Identify which cell holds the provided text, then report its (x, y) central coordinate. 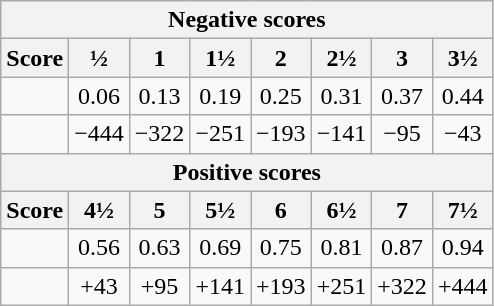
0.25 (282, 96)
7 (402, 210)
+251 (342, 286)
0.63 (160, 248)
6 (282, 210)
0.69 (220, 248)
Negative scores (247, 20)
0.87 (402, 248)
5 (160, 210)
+95 (160, 286)
+193 (282, 286)
3½ (462, 58)
+322 (402, 286)
3 (402, 58)
Positive scores (247, 172)
+444 (462, 286)
0.19 (220, 96)
−322 (160, 134)
−251 (220, 134)
−95 (402, 134)
2 (282, 58)
−193 (282, 134)
½ (100, 58)
1½ (220, 58)
+141 (220, 286)
2½ (342, 58)
1 (160, 58)
0.56 (100, 248)
0.31 (342, 96)
0.44 (462, 96)
0.75 (282, 248)
0.13 (160, 96)
0.06 (100, 96)
0.81 (342, 248)
0.94 (462, 248)
5½ (220, 210)
0.37 (402, 96)
−444 (100, 134)
−43 (462, 134)
+43 (100, 286)
−141 (342, 134)
7½ (462, 210)
4½ (100, 210)
6½ (342, 210)
